Detect which cell encompasses the target text, then output its (x, y) center coordinate. 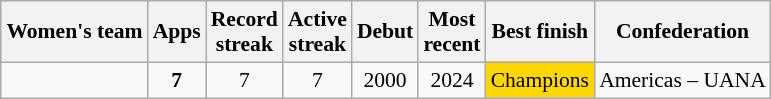
Mostrecent (452, 32)
Women's team (74, 32)
Debut (386, 32)
Americas – UANA (682, 80)
Apps (177, 32)
Champions (540, 80)
Recordstreak (244, 32)
2000 (386, 80)
Best finish (540, 32)
2024 (452, 80)
Confederation (682, 32)
Activestreak (318, 32)
